Pinpoint the cell where the given text exists, returning its [X, Y] midpoint coordinate. 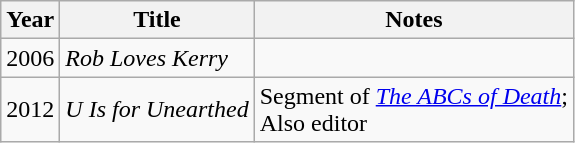
Title [157, 20]
Segment of The ABCs of Death;Also editor [414, 110]
2006 [30, 58]
Notes [414, 20]
U Is for Unearthed [157, 110]
Rob Loves Kerry [157, 58]
Year [30, 20]
2012 [30, 110]
